Return the (X, Y) coordinate for the center point of the cell that contains the specified text.  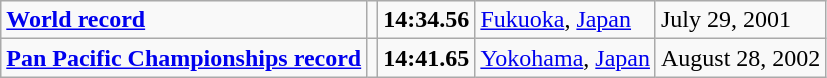
Yokohama, Japan (566, 58)
August 28, 2002 (740, 58)
Pan Pacific Championships record (184, 58)
14:34.56 (426, 20)
World record (184, 20)
Fukuoka, Japan (566, 20)
14:41.65 (426, 58)
July 29, 2001 (740, 20)
